Identify which cell holds the provided text, then report its (X, Y) central coordinate. 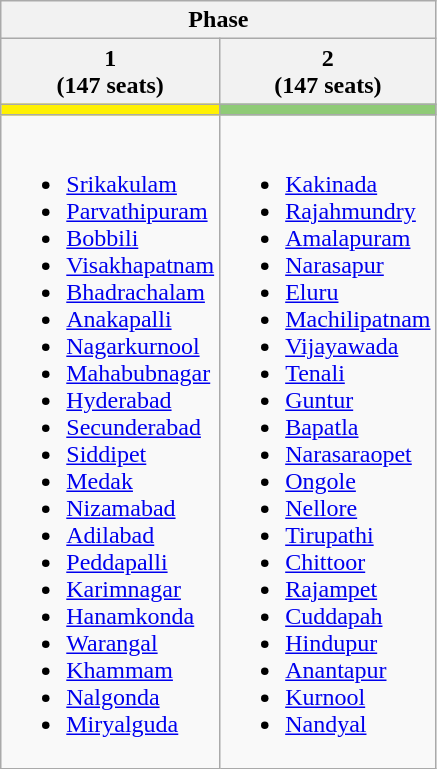
1(147 seats) (110, 72)
Phase (218, 20)
2(147 seats) (328, 72)
